Return [x, y] of the center of cell containing provided text 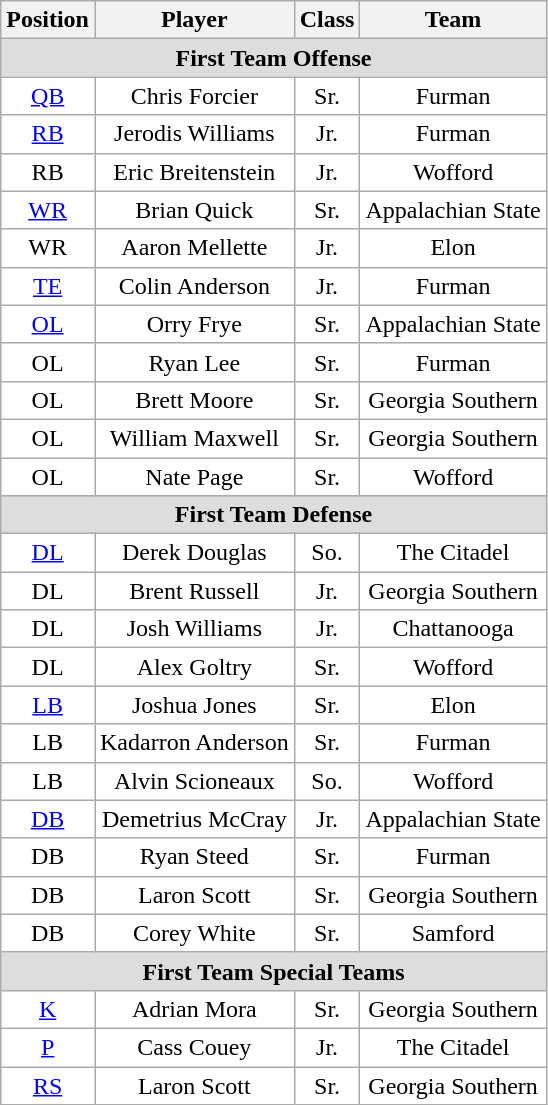
William Maxwell [194, 438]
Position [48, 20]
Eric Breitenstein [194, 172]
Class [327, 20]
Brian Quick [194, 210]
Samford [453, 933]
Nate Page [194, 477]
Demetrius McCray [194, 819]
Derek Douglas [194, 553]
Adrian Mora [194, 1009]
Kadarron Anderson [194, 743]
Joshua Jones [194, 705]
RS [48, 1085]
QB [48, 96]
Aaron Mellette [194, 248]
Alvin Scioneaux [194, 781]
Ryan Lee [194, 362]
First Team Offense [274, 58]
Chris Forcier [194, 96]
Josh Williams [194, 629]
Ryan Steed [194, 857]
Alex Goltry [194, 667]
Colin Anderson [194, 286]
First Team Defense [274, 515]
P [48, 1047]
First Team Special Teams [274, 971]
Brent Russell [194, 591]
Chattanooga [453, 629]
Corey White [194, 933]
Jerodis Williams [194, 134]
K [48, 1009]
Orry Frye [194, 324]
Player [194, 20]
Brett Moore [194, 400]
Team [453, 20]
Cass Couey [194, 1047]
TE [48, 286]
